From the cell containing the given text, extract its center point as [x, y] coordinate. 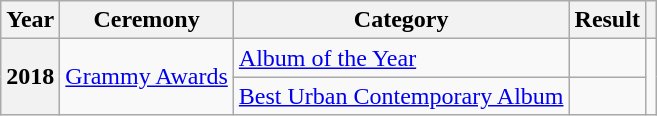
Grammy Awards [147, 77]
Category [401, 20]
Ceremony [147, 20]
Result [607, 20]
2018 [30, 77]
Year [30, 20]
Album of the Year [401, 58]
Best Urban Contemporary Album [401, 96]
